Pinpoint the cell where the given text exists, returning its (x, y) midpoint coordinate. 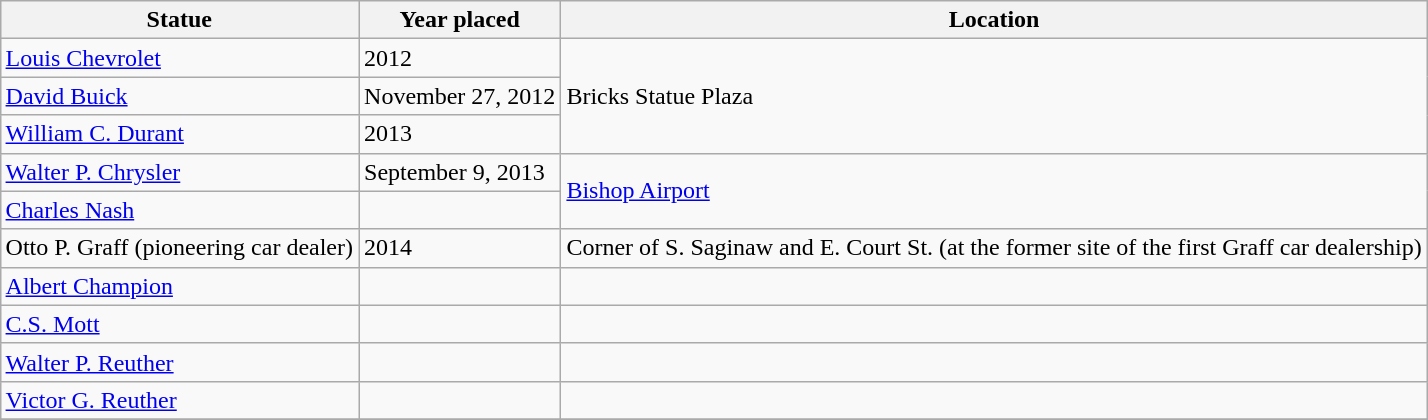
William C. Durant (179, 134)
Louis Chevrolet (179, 58)
Corner of S. Saginaw and E. Court St. (at the former site of the first Graff car dealership) (994, 248)
Victor G. Reuther (179, 400)
Bishop Airport (994, 191)
Year placed (460, 20)
Charles Nash (179, 210)
David Buick (179, 96)
Walter P. Reuther (179, 362)
September 9, 2013 (460, 172)
2014 (460, 248)
November 27, 2012 (460, 96)
2013 (460, 134)
C.S. Mott (179, 324)
Albert Champion (179, 286)
Location (994, 20)
Walter P. Chrysler (179, 172)
2012 (460, 58)
Bricks Statue Plaza (994, 96)
Otto P. Graff (pioneering car dealer) (179, 248)
Statue (179, 20)
